Output the [x, y] coordinate of the center of the cell containing the given text.  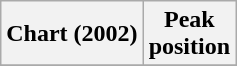
Chart (2002) [72, 34]
Peakposition [189, 34]
